Determine the [x, y] coordinate at the center of the cell enclosing the given text.  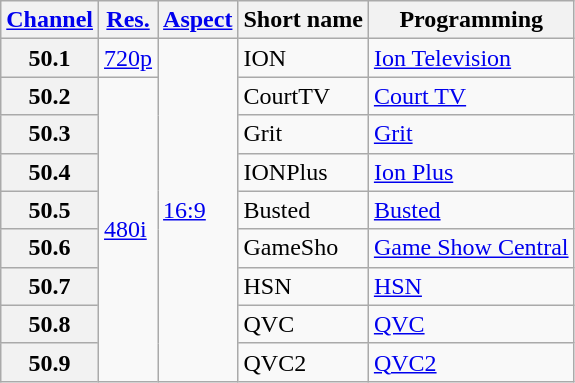
480i [128, 229]
50.8 [50, 324]
50.7 [50, 286]
720p [128, 58]
ION [303, 58]
Res. [128, 20]
50.5 [50, 210]
Channel [50, 20]
Ion Television [471, 58]
Court TV [471, 96]
50.1 [50, 58]
16:9 [198, 210]
IONPlus [303, 172]
Aspect [198, 20]
Short name [303, 20]
Ion Plus [471, 172]
50.3 [50, 134]
Game Show Central [471, 248]
CourtTV [303, 96]
50.4 [50, 172]
50.2 [50, 96]
GameSho [303, 248]
Programming [471, 20]
50.9 [50, 362]
50.6 [50, 248]
